Return [X, Y] of the center of cell containing provided text 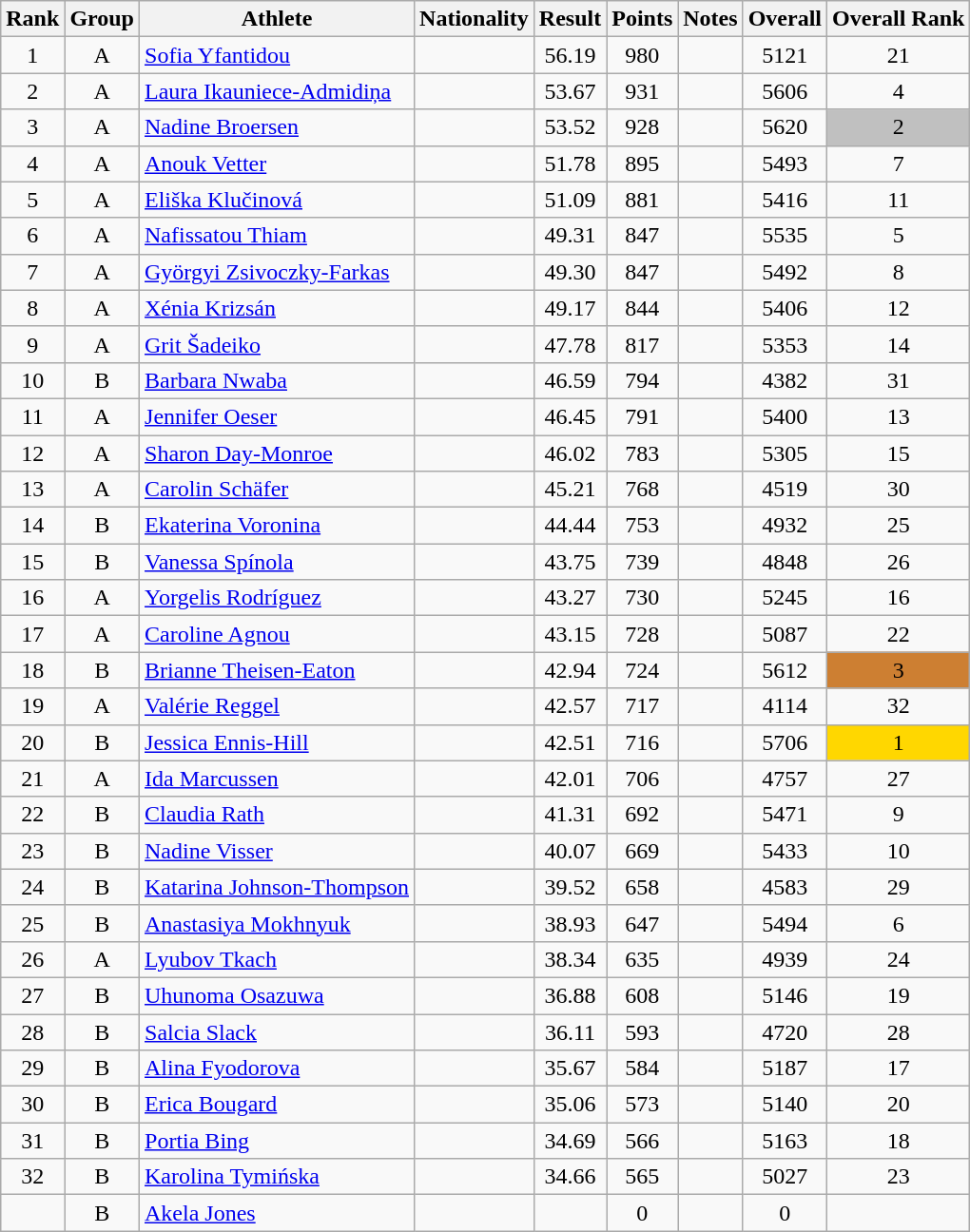
881 [643, 200]
4519 [785, 490]
566 [643, 1141]
40.07 [570, 851]
5471 [785, 815]
Sofia Yfantidou [278, 55]
669 [643, 851]
36.88 [570, 995]
34.66 [570, 1177]
Anastasiya Mokhnyuk [278, 923]
717 [643, 706]
716 [643, 742]
5416 [785, 200]
53.67 [570, 91]
728 [643, 634]
38.93 [570, 923]
4583 [785, 887]
41.31 [570, 815]
Sharon Day-Monroe [278, 453]
51.78 [570, 164]
692 [643, 815]
Notes [710, 19]
647 [643, 923]
Nadine Broersen [278, 127]
46.45 [570, 416]
Carolin Schäfer [278, 490]
Karolina Tymińska [278, 1177]
Nadine Visser [278, 851]
Points [643, 19]
724 [643, 670]
791 [643, 416]
635 [643, 959]
4757 [785, 779]
5187 [785, 1068]
Lyubov Tkach [278, 959]
5400 [785, 416]
5121 [785, 55]
49.31 [570, 236]
573 [643, 1105]
Result [570, 19]
Valérie Reggel [278, 706]
Group [103, 19]
35.67 [570, 1068]
Nafissatou Thiam [278, 236]
43.75 [570, 562]
36.11 [570, 1031]
Akela Jones [278, 1213]
44.44 [570, 526]
43.15 [570, 634]
5535 [785, 236]
706 [643, 779]
794 [643, 380]
5612 [785, 670]
45.21 [570, 490]
Eliška Klučinová [278, 200]
5406 [785, 308]
Jennifer Oeser [278, 416]
Brianne Theisen-Eaton [278, 670]
42.57 [570, 706]
Overall [785, 19]
5146 [785, 995]
56.19 [570, 55]
4939 [785, 959]
Alina Fyodorova [278, 1068]
Barbara Nwaba [278, 380]
51.09 [570, 200]
931 [643, 91]
584 [643, 1068]
753 [643, 526]
5706 [785, 742]
Erica Bougard [278, 1105]
5492 [785, 272]
5494 [785, 923]
Ida Marcussen [278, 779]
5140 [785, 1105]
47.78 [570, 344]
Laura Ikauniece-Admidiņa [278, 91]
Jessica Ennis-Hill [278, 742]
4848 [785, 562]
739 [643, 562]
658 [643, 887]
768 [643, 490]
35.06 [570, 1105]
Györgyi Zsivoczky-Farkas [278, 272]
593 [643, 1031]
817 [643, 344]
46.59 [570, 380]
42.01 [570, 779]
Anouk Vetter [278, 164]
5353 [785, 344]
895 [643, 164]
Rank [32, 19]
49.17 [570, 308]
5493 [785, 164]
5245 [785, 598]
4114 [785, 706]
Portia Bing [278, 1141]
Vanessa Spínola [278, 562]
5606 [785, 91]
5433 [785, 851]
42.94 [570, 670]
53.52 [570, 127]
Caroline Agnou [278, 634]
844 [643, 308]
Salcia Slack [278, 1031]
49.30 [570, 272]
Ekaterina Voronina [278, 526]
Yorgelis Rodríguez [278, 598]
Claudia Rath [278, 815]
Nationality [475, 19]
Katarina Johnson-Thompson [278, 887]
980 [643, 55]
Grit Šadeiko [278, 344]
5163 [785, 1141]
5027 [785, 1177]
46.02 [570, 453]
783 [643, 453]
Athlete [278, 19]
928 [643, 127]
608 [643, 995]
34.69 [570, 1141]
39.52 [570, 887]
565 [643, 1177]
Uhunoma Osazuwa [278, 995]
5305 [785, 453]
38.34 [570, 959]
4382 [785, 380]
730 [643, 598]
Xénia Krizsán [278, 308]
5087 [785, 634]
43.27 [570, 598]
42.51 [570, 742]
5620 [785, 127]
Overall Rank [899, 19]
4932 [785, 526]
4720 [785, 1031]
